For the text-containing cell, return its midpoint in (X, Y) coordinate format. 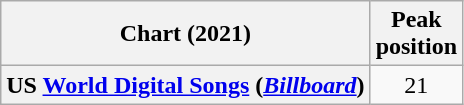
Chart (2021) (186, 34)
21 (416, 85)
US World Digital Songs (Billboard) (186, 85)
Peakposition (416, 34)
